Output the (X, Y) coordinate of the center of the cell containing the given text.  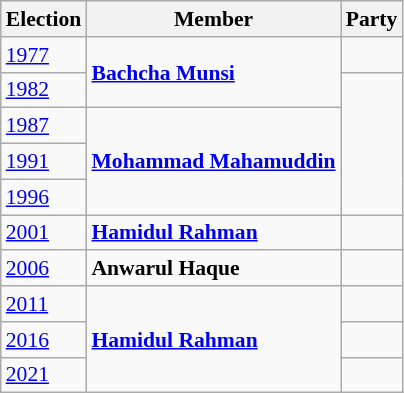
Mohammad Mahamuddin (213, 162)
1982 (44, 90)
1977 (44, 55)
2021 (44, 375)
2016 (44, 340)
2001 (44, 233)
Anwarul Haque (213, 269)
1996 (44, 197)
Bachcha Munsi (213, 72)
2006 (44, 269)
Member (213, 19)
2011 (44, 304)
1987 (44, 126)
1991 (44, 162)
Election (44, 19)
Party (372, 19)
